Return (x, y) of the center of cell containing provided text 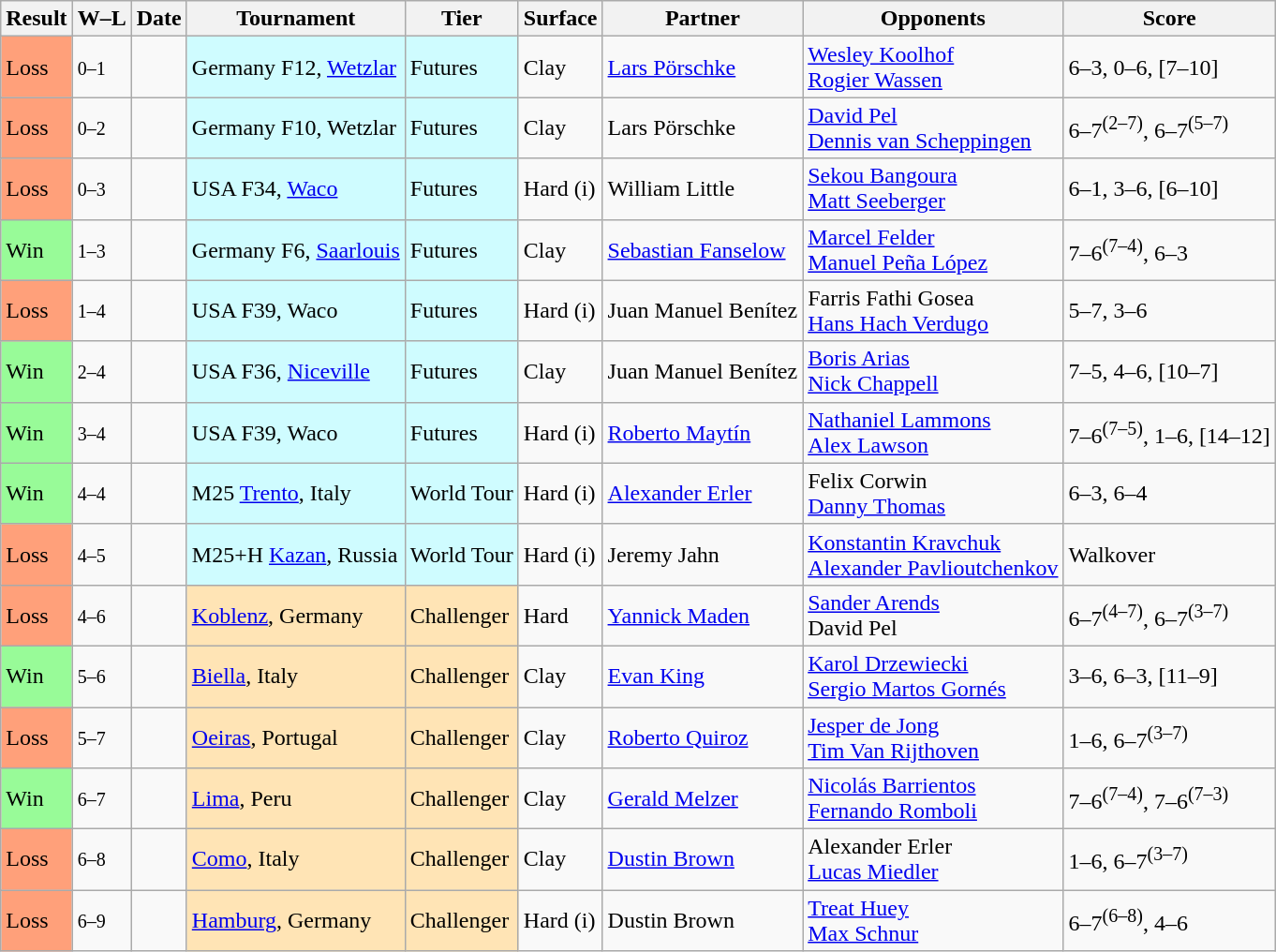
Surface (560, 19)
Sekou Bangoura Matt Seeberger (933, 189)
Alexander Erler Lucas Miedler (933, 860)
William Little (703, 189)
Gerald Melzer (703, 798)
Treat Huey Max Schnur (933, 920)
5–7 (101, 736)
Tier (461, 19)
7–5, 4–6, [10–7] (1169, 371)
Germany F6, Saarlouis (296, 249)
Nicolás Barrientos Fernando Romboli (933, 798)
Biella, Italy (296, 677)
6–1, 3–6, [6–10] (1169, 189)
0–3 (101, 189)
Walkover (1169, 555)
0–1 (101, 67)
4–5 (101, 555)
6–8 (101, 860)
4–4 (101, 493)
3–4 (101, 433)
7–6(7–4), 7–6(7–3) (1169, 798)
0–2 (101, 127)
Hard (560, 615)
Marcel Felder Manuel Peña López (933, 249)
6–7(4–7), 6–7(3–7) (1169, 615)
Germany F10, Wetzlar (296, 127)
Germany F12, Wetzlar (296, 67)
Konstantin Kravchuk Alexander Pavlioutchenkov (933, 555)
USA F36, Niceville (296, 371)
6–3, 0–6, [7–10] (1169, 67)
Evan King (703, 677)
David Pel Dennis van Scheppingen (933, 127)
6–7(6–8), 4–6 (1169, 920)
Roberto Maytín (703, 433)
5–7, 3–6 (1169, 311)
7–6(7–4), 6–3 (1169, 249)
Opponents (933, 19)
Partner (703, 19)
M25 Trento, Italy (296, 493)
Jeremy Jahn (703, 555)
Felix Corwin Danny Thomas (933, 493)
Date (159, 19)
Como, Italy (296, 860)
Karol Drzewiecki Sergio Martos Gornés (933, 677)
Tournament (296, 19)
Lima, Peru (296, 798)
6–7 (101, 798)
Sebastian Fanselow (703, 249)
Koblenz, Germany (296, 615)
1–4 (101, 311)
Hamburg, Germany (296, 920)
Score (1169, 19)
Roberto Quiroz (703, 736)
Yannick Maden (703, 615)
6–9 (101, 920)
Alexander Erler (703, 493)
USA F34, Waco (296, 189)
Sander Arends David Pel (933, 615)
7–6(7–5), 1–6, [14–12] (1169, 433)
5–6 (101, 677)
1–3 (101, 249)
2–4 (101, 371)
3–6, 6–3, [11–9] (1169, 677)
Wesley Koolhof Rogier Wassen (933, 67)
6–7(2–7), 6–7(5–7) (1169, 127)
Jesper de Jong Tim Van Rijthoven (933, 736)
Nathaniel Lammons Alex Lawson (933, 433)
6–3, 6–4 (1169, 493)
M25+H Kazan, Russia (296, 555)
4–6 (101, 615)
Boris Arias Nick Chappell (933, 371)
Result (37, 19)
Oeiras, Portugal (296, 736)
W–L (101, 19)
Farris Fathi Gosea Hans Hach Verdugo (933, 311)
